Scan for the cell matching the given text and deliver its [x, y] coordinate at center. 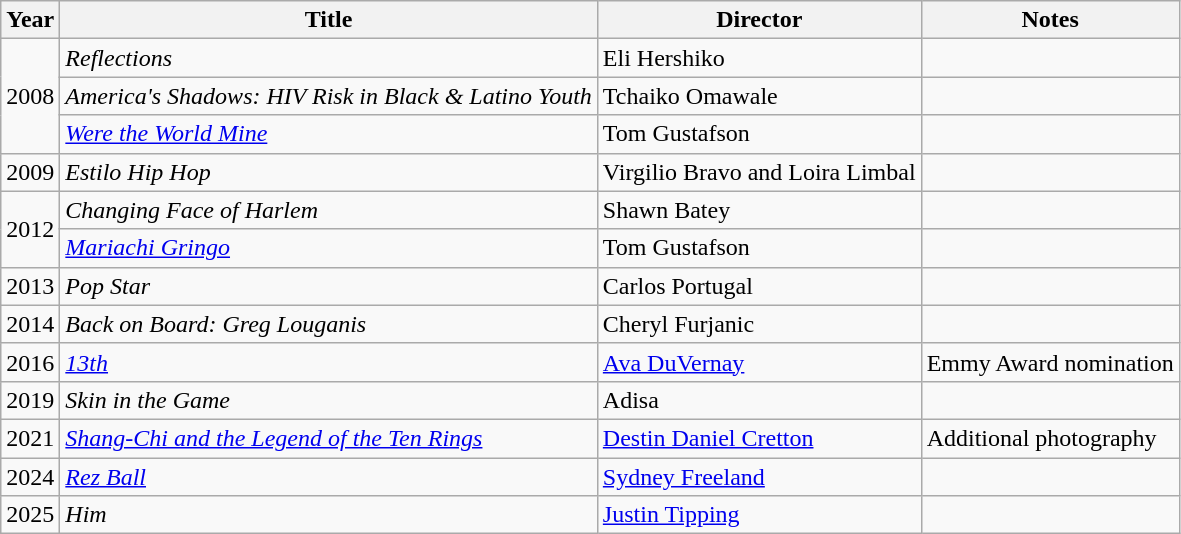
Carlos Portugal [759, 286]
Year [30, 20]
2024 [30, 477]
Virgilio Bravo and Loira Limbal [759, 172]
2025 [30, 515]
Title [329, 20]
2008 [30, 96]
2019 [30, 400]
2009 [30, 172]
Shawn Batey [759, 210]
Director [759, 20]
Estilo Hip Hop [329, 172]
2014 [30, 324]
Ava DuVernay [759, 362]
Cheryl Furjanic [759, 324]
Notes [1050, 20]
America's Shadows: HIV Risk in Black & Latino Youth [329, 96]
Adisa [759, 400]
Rez Ball [329, 477]
2016 [30, 362]
2013 [30, 286]
Emmy Award nomination [1050, 362]
Destin Daniel Cretton [759, 438]
Mariachi Gringo [329, 248]
2012 [30, 229]
Him [329, 515]
Justin Tipping [759, 515]
Reflections [329, 58]
Changing Face of Harlem [329, 210]
Skin in the Game [329, 400]
Back on Board: Greg Louganis [329, 324]
Pop Star [329, 286]
Shang-Chi and the Legend of the Ten Rings [329, 438]
Eli Hershiko [759, 58]
Tchaiko Omawale [759, 96]
Additional photography [1050, 438]
Were the World Mine [329, 134]
2021 [30, 438]
Sydney Freeland [759, 477]
13th [329, 362]
